Identify which cell holds the provided text, then report its [x, y] central coordinate. 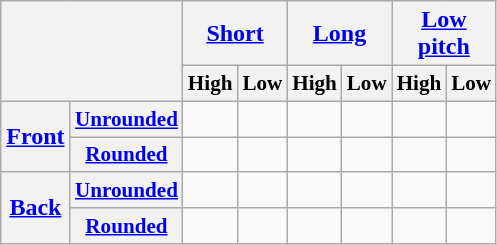
Back [36, 208]
Long [339, 34]
Low pitch [444, 34]
Short [235, 34]
Front [36, 136]
